For the text-containing cell, return its midpoint in [X, Y] coordinate format. 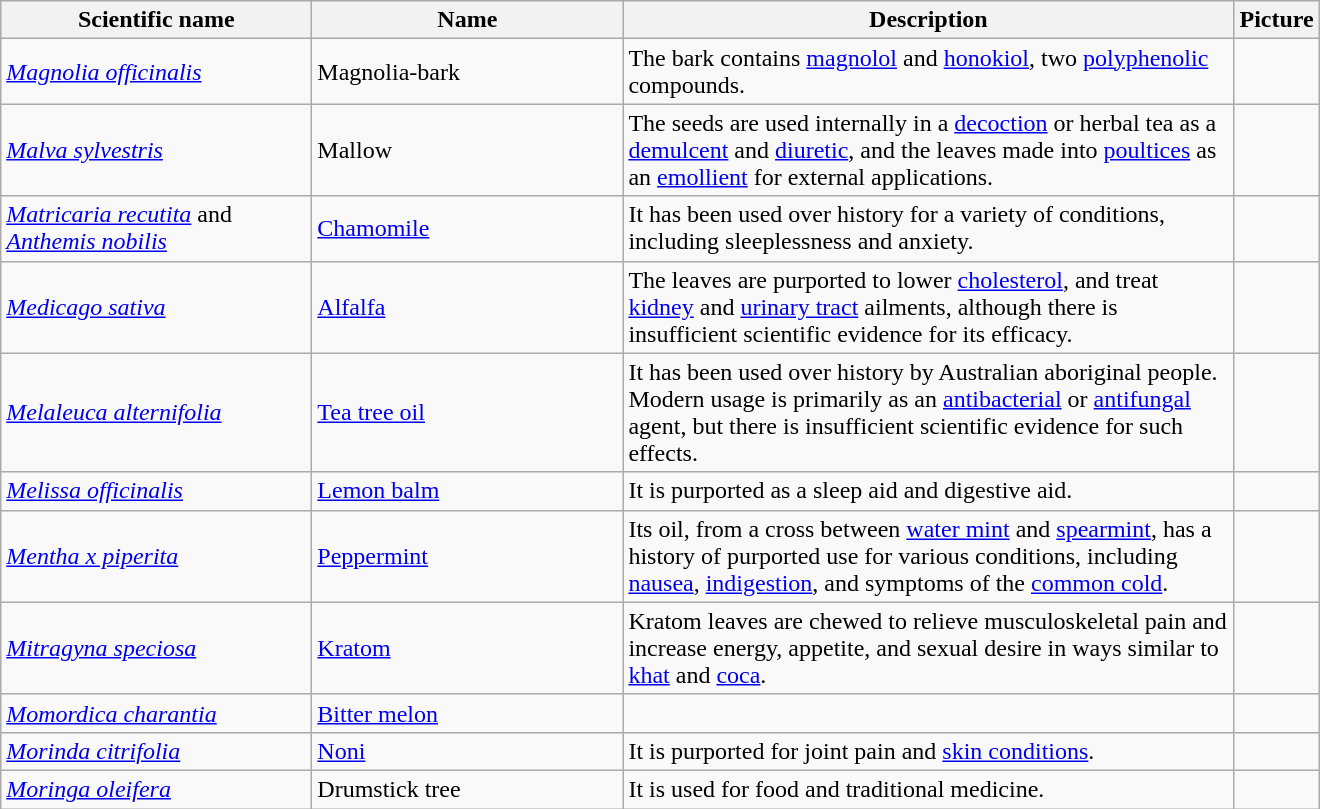
Description [928, 20]
Magnolia-bark [468, 72]
It is purported as a sleep aid and digestive aid. [928, 491]
Name [468, 20]
Momordica charantia [156, 713]
The bark contains magnolol and honokiol, two polyphenolic compounds. [928, 72]
It has been used over history for a variety of conditions, including sleeplessness and anxiety. [928, 228]
Melaleuca alternifolia [156, 412]
It is used for food and traditional medicine. [928, 789]
Lemon balm [468, 491]
Mallow [468, 150]
Tea tree oil [468, 412]
Mitragyna speciosa [156, 648]
Moringa oleifera [156, 789]
Kratom [468, 648]
Morinda citrifolia [156, 751]
Matricaria recutita and Anthemis nobilis [156, 228]
Mentha x piperita [156, 556]
Peppermint [468, 556]
Malva sylvestris [156, 150]
Noni [468, 751]
Drumstick tree [468, 789]
Melissa officinalis [156, 491]
Alfalfa [468, 307]
Magnolia officinalis [156, 72]
Bitter melon [468, 713]
Scientific name [156, 20]
Chamomile [468, 228]
Medicago sativa [156, 307]
Kratom leaves are chewed to relieve musculoskeletal pain and increase energy, appetite, and sexual desire in ways similar to khat and coca. [928, 648]
Picture [1276, 20]
It is purported for joint pain and skin conditions. [928, 751]
